Output the (x, y) coordinate of the center of the cell containing the given text.  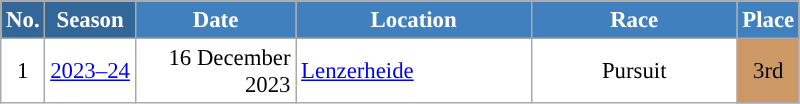
Race (634, 20)
Pursuit (634, 72)
Date (216, 20)
Lenzerheide (414, 72)
1 (23, 72)
16 December 2023 (216, 72)
2023–24 (90, 72)
Season (90, 20)
Location (414, 20)
No. (23, 20)
3rd (768, 72)
Place (768, 20)
